Identify which cell holds the provided text, then report its [X, Y] central coordinate. 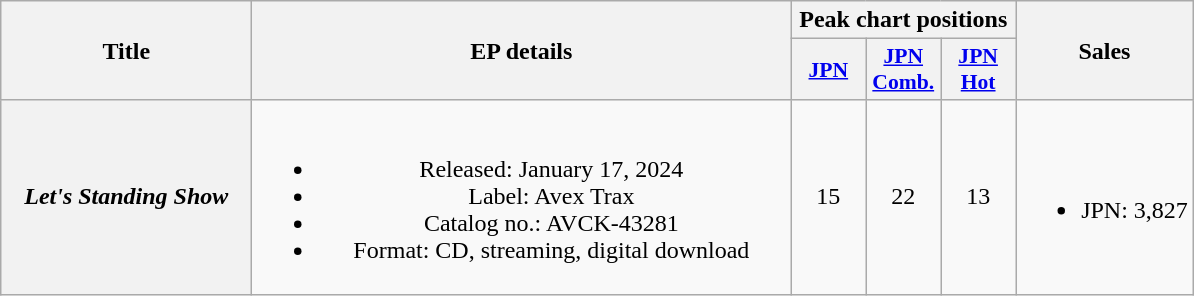
Let's Standing Show [126, 197]
22 [904, 197]
EP details [522, 50]
JPN [828, 70]
Title [126, 50]
Peak chart positions [904, 20]
13 [978, 197]
JPN: 3,827 [1105, 197]
Sales [1105, 50]
JPN Hot [978, 70]
Released: January 17, 2024Label: Avex TraxCatalog no.: AVCK-43281Format: CD, streaming, digital download [522, 197]
15 [828, 197]
JPN Comb. [904, 70]
